Detect which cell encompasses the target text, then output its (x, y) center coordinate. 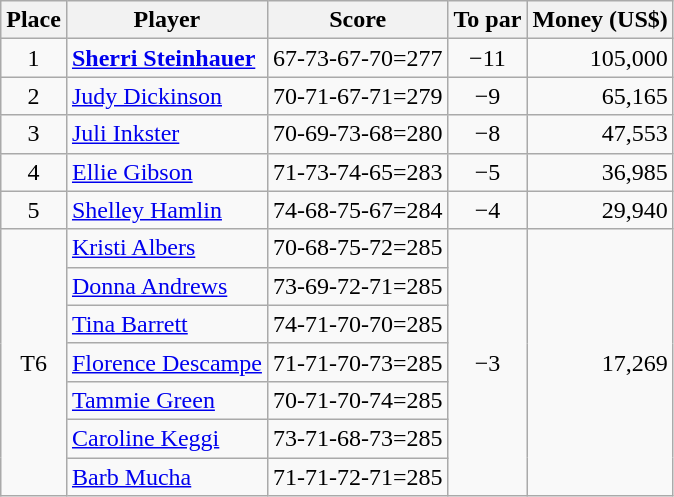
Tammie Green (166, 400)
70-69-73-68=280 (358, 134)
71-71-70-73=285 (358, 362)
70-71-67-71=279 (358, 96)
105,000 (600, 58)
36,985 (600, 172)
Donna Andrews (166, 286)
T6 (34, 362)
Judy Dickinson (166, 96)
Money (US$) (600, 20)
2 (34, 96)
73-71-68-73=285 (358, 438)
67-73-67-70=277 (358, 58)
Sherri Steinhauer (166, 58)
Score (358, 20)
Florence Descampe (166, 362)
−4 (488, 210)
Tina Barrett (166, 324)
73-69-72-71=285 (358, 286)
Shelley Hamlin (166, 210)
5 (34, 210)
Place (34, 20)
Player (166, 20)
−3 (488, 362)
17,269 (600, 362)
3 (34, 134)
To par (488, 20)
Caroline Keggi (166, 438)
71-73-74-65=283 (358, 172)
−5 (488, 172)
65,165 (600, 96)
70-68-75-72=285 (358, 248)
4 (34, 172)
−8 (488, 134)
−9 (488, 96)
Kristi Albers (166, 248)
71-71-72-71=285 (358, 477)
74-71-70-70=285 (358, 324)
1 (34, 58)
Barb Mucha (166, 477)
29,940 (600, 210)
74-68-75-67=284 (358, 210)
47,553 (600, 134)
−11 (488, 58)
70-71-70-74=285 (358, 400)
Juli Inkster (166, 134)
Ellie Gibson (166, 172)
